Provide the [X, Y] coordinate of the cell's center where the given text is located.  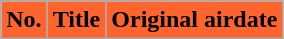
No. [24, 20]
Title [76, 20]
Original airdate [194, 20]
